Pinpoint the cell where the given text exists, returning its (x, y) midpoint coordinate. 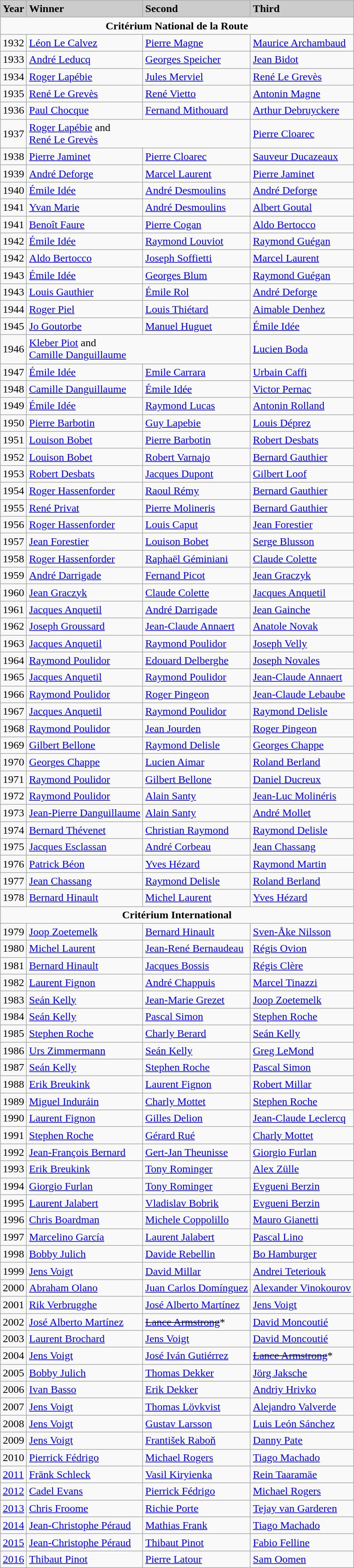
1958 (13, 559)
Vasil Kiryienka (197, 1474)
Gérard Rué (197, 1135)
Louis Thiétard (197, 309)
1981 (13, 966)
Fernand Picot (197, 576)
Jean-Pierre Danguillaume (85, 813)
1976 (13, 864)
Chris Boardman (85, 1220)
Manuel Huguet (197, 326)
1964 (13, 660)
Roger Lapébie (85, 77)
Jean Jourden (197, 728)
René Privat (85, 508)
1953 (13, 474)
Chris Froome (85, 1508)
2002 (13, 1322)
Camille Danguillaume (85, 389)
André Corbeau (197, 847)
Antonin Rolland (302, 406)
1997 (13, 1237)
Bo Hamburger (302, 1254)
1980 (13, 949)
Paul Chocque (85, 111)
Alex Zülle (302, 1169)
2008 (13, 1424)
Jean Bidot (302, 60)
2016 (13, 1559)
Critérium National de la Route (177, 26)
Winner (85, 9)
Sauveur Ducazeaux (302, 156)
Arthur Debruyckere (302, 111)
Fernand Mithouard (197, 111)
José Iván Gutiérrez (197, 1356)
Gilles Delion (197, 1118)
Ivan Basso (85, 1390)
1988 (13, 1085)
2007 (13, 1407)
1987 (13, 1068)
Benoît Faure (85, 224)
Régis Ovion (302, 949)
Louis Caput (197, 525)
Bernard Thévenet (85, 830)
1991 (13, 1135)
Gustav Larsson (197, 1424)
Emile Carrara (197, 372)
Émile Rol (197, 292)
Régis Clère (302, 966)
1966 (13, 694)
1969 (13, 745)
Luis León Sánchez (302, 1424)
1974 (13, 830)
Juan Carlos Domínguez (197, 1288)
1967 (13, 711)
1952 (13, 457)
Tejay van Garderen (302, 1508)
2000 (13, 1288)
1957 (13, 542)
Kleber Piot and Camille Danguillaume (139, 349)
Alexander Vinokourov (302, 1288)
Joseph Soffietti (197, 258)
Cadel Evans (85, 1491)
Patrick Béon (85, 864)
1933 (13, 60)
Maurice Archambaud (302, 43)
Robert Varnajo (197, 457)
Anatole Novak (302, 626)
Urs Zimmermann (85, 1050)
Jean-Luc Molinéris (302, 796)
Christian Raymond (197, 830)
1973 (13, 813)
Second (197, 9)
Fränk Schleck (85, 1474)
2013 (13, 1508)
Roger Lapébie and René Le Grevès (139, 134)
Rein Taaramäe (302, 1474)
Mathias Frank (197, 1525)
Laurent Brochard (85, 1339)
Michele Coppolillo (197, 1220)
1975 (13, 847)
1937 (13, 134)
1956 (13, 525)
1934 (13, 77)
Georges Speicher (197, 60)
Jean-Marie Grezet (197, 999)
1977 (13, 881)
Marcelino García (85, 1237)
Daniel Ducreux (302, 779)
Richie Porte (197, 1508)
Thomas Lövkvist (197, 1407)
1935 (13, 94)
Vladislav Bobrik (197, 1203)
1947 (13, 372)
Jean-Claude Leclercq (302, 1118)
2003 (13, 1339)
1938 (13, 156)
2012 (13, 1491)
1986 (13, 1050)
1984 (13, 1016)
1971 (13, 779)
Albert Goutal (302, 207)
Thomas Dekker (197, 1373)
1939 (13, 173)
Louis Déprez (302, 423)
Mauro Gianetti (302, 1220)
Rik Verbrugghe (85, 1305)
Sven-Åke Nilsson (302, 932)
Charly Berard (197, 1033)
1999 (13, 1271)
André Chappuis (197, 983)
Raymond Louviot (197, 242)
Gilbert Loof (302, 474)
Raymond Martin (302, 864)
André Mollet (302, 813)
Greg LeMond (302, 1050)
1972 (13, 796)
Davide Rebellin (197, 1254)
1959 (13, 576)
1963 (13, 643)
1940 (13, 190)
Miguel Induráin (85, 1101)
1979 (13, 932)
1936 (13, 111)
Gert-Jan Theunisse (197, 1152)
1996 (13, 1220)
Aimable Denhez (302, 309)
2009 (13, 1441)
1983 (13, 999)
1990 (13, 1118)
1960 (13, 593)
Abraham Olano (85, 1288)
Roger Piel (85, 309)
Joseph Groussard (85, 626)
Jörg Jaksche (302, 1373)
1965 (13, 677)
Andriy Hrivko (302, 1390)
Urbain Caffi (302, 372)
2014 (13, 1525)
1949 (13, 406)
Lucien Boda (302, 349)
Jo Goutorbe (85, 326)
Alejandro Valverde (302, 1407)
Jacques Bossis (197, 966)
Léon Le Calvez (85, 43)
Andrei Teteriouk (302, 1271)
2004 (13, 1356)
Lucien Aimar (197, 762)
Danny Pate (302, 1441)
Jean-René Bernaudeau (197, 949)
Jules Merviel (197, 77)
Raphaël Géminiani (197, 559)
1961 (13, 610)
Raymond Lucas (197, 406)
Jean-François Bernard (85, 1152)
1994 (13, 1186)
1970 (13, 762)
1955 (13, 508)
Pierre Magne (197, 43)
1954 (13, 491)
Marcel Tinazzi (302, 983)
Guy Lapebie (197, 423)
1968 (13, 728)
Pierre Latour (197, 1559)
René Vietto (197, 94)
1962 (13, 626)
1951 (13, 440)
2011 (13, 1474)
1948 (13, 389)
Jacques Esclassan (85, 847)
1989 (13, 1101)
Joseph Novales (302, 660)
Pierre Cogan (197, 224)
Yvan Marie (85, 207)
Raoul Rémy (197, 491)
Joseph Velly (302, 643)
Serge Blusson (302, 542)
1932 (13, 43)
Jacques Dupont (197, 474)
Year (13, 9)
2010 (13, 1457)
2006 (13, 1390)
David Millar (197, 1271)
Fabio Felline (302, 1542)
2001 (13, 1305)
1992 (13, 1152)
1944 (13, 309)
2005 (13, 1373)
1993 (13, 1169)
2015 (13, 1542)
Jean-Claude Lebaube (302, 694)
1978 (13, 898)
Victor Pernac (302, 389)
Critérium International (177, 915)
Jean Gainche (302, 610)
Pascal Lino (302, 1237)
1950 (13, 423)
1995 (13, 1203)
Antonin Magne (302, 94)
Pierre Molineris (197, 508)
Third (302, 9)
1998 (13, 1254)
1945 (13, 326)
Louis Gauthier (85, 292)
1946 (13, 349)
Erik Dekker (197, 1390)
Edouard Delberghe (197, 660)
Sam Oomen (302, 1559)
Georges Blum (197, 275)
Robert Millar (302, 1085)
1985 (13, 1033)
1982 (13, 983)
František Raboň (197, 1441)
André Leducq (85, 60)
